Pinpoint the cell where the given text exists, returning its [X, Y] midpoint coordinate. 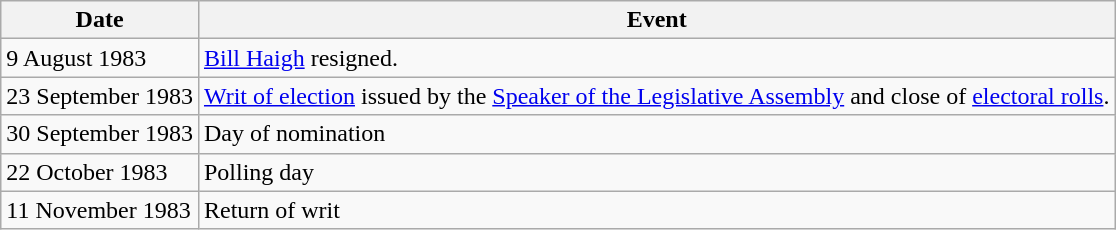
Bill Haigh resigned. [656, 58]
Return of writ [656, 210]
Writ of election issued by the Speaker of the Legislative Assembly and close of electoral rolls. [656, 96]
23 September 1983 [100, 96]
Day of nomination [656, 134]
Date [100, 20]
11 November 1983 [100, 210]
22 October 1983 [100, 172]
9 August 1983 [100, 58]
Polling day [656, 172]
30 September 1983 [100, 134]
Event [656, 20]
